Locate the cell with the specified text and output its [x, y] center coordinate. 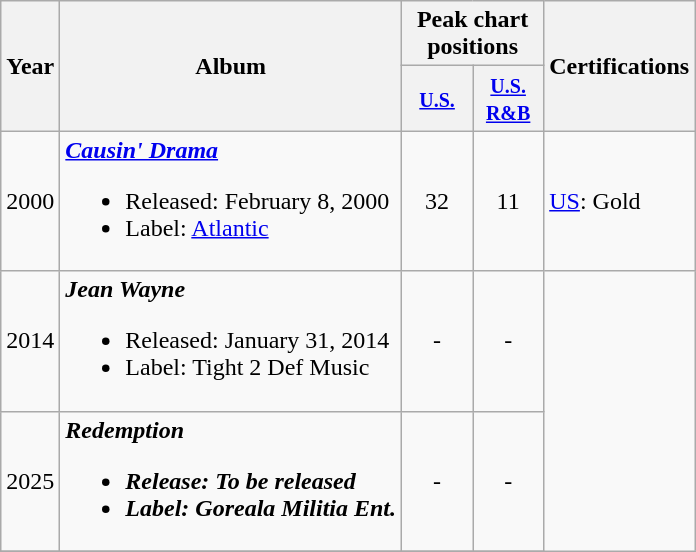
11 [508, 201]
Certifications [620, 66]
US: Gold [620, 201]
2000 [30, 201]
U.S. R&B [508, 98]
2014 [30, 341]
Album [231, 66]
2025 [30, 481]
Peak chart positions [473, 34]
32 [438, 201]
Jean WayneReleased: January 31, 2014Label: Tight 2 Def Music [231, 341]
RedemptionRelease: To be releasedLabel: Goreala Militia Ent. [231, 481]
Year [30, 66]
Causin' DramaReleased: February 8, 2000Label: Atlantic [231, 201]
U.S. [438, 98]
